Pinpoint the cell where the given text exists, returning its (x, y) midpoint coordinate. 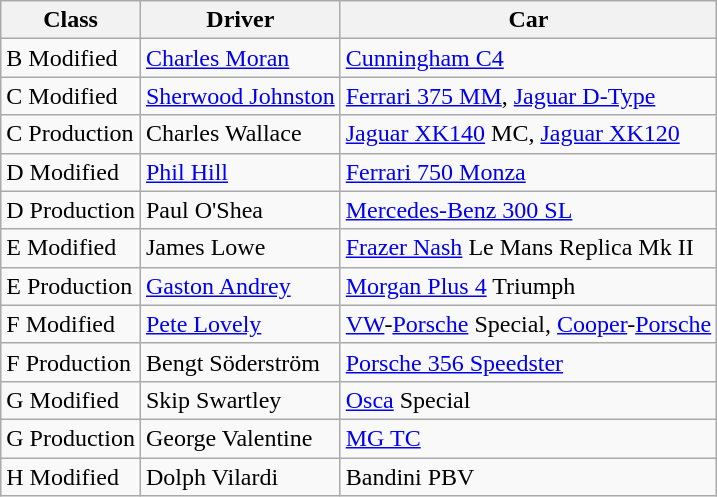
Frazer Nash Le Mans Replica Mk II (528, 248)
Driver (240, 20)
B Modified (71, 58)
Ferrari 750 Monza (528, 172)
Osca Special (528, 400)
E Production (71, 286)
C Production (71, 134)
Cunningham C4 (528, 58)
G Modified (71, 400)
D Modified (71, 172)
Phil Hill (240, 172)
Paul O'Shea (240, 210)
MG TC (528, 438)
Mercedes-Benz 300 SL (528, 210)
Jaguar XK140 MC, Jaguar XK120 (528, 134)
VW-Porsche Special, Cooper-Porsche (528, 324)
Skip Swartley (240, 400)
G Production (71, 438)
Bengt Söderström (240, 362)
D Production (71, 210)
Charles Wallace (240, 134)
Porsche 356 Speedster (528, 362)
E Modified (71, 248)
James Lowe (240, 248)
F Modified (71, 324)
C Modified (71, 96)
H Modified (71, 477)
Pete Lovely (240, 324)
Dolph Vilardi (240, 477)
Morgan Plus 4 Triumph (528, 286)
Ferrari 375 MM, Jaguar D-Type (528, 96)
Car (528, 20)
Charles Moran (240, 58)
George Valentine (240, 438)
F Production (71, 362)
Gaston Andrey (240, 286)
Sherwood Johnston (240, 96)
Class (71, 20)
Bandini PBV (528, 477)
